Return [x, y] of the center of cell containing provided text 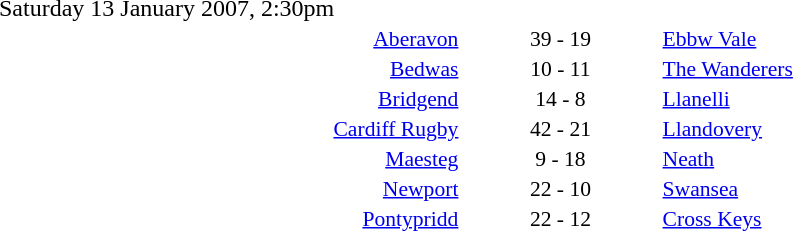
22 - 10 [560, 188]
39 - 19 [560, 38]
10 - 11 [560, 68]
14 - 8 [560, 98]
42 - 21 [560, 128]
9 - 18 [560, 158]
